Provide the (x, y) coordinate of the cell's center where the given text is located.  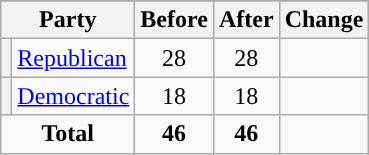
Republican (74, 58)
After (246, 20)
Democratic (74, 96)
Before (174, 20)
Change (324, 20)
Party (68, 20)
Total (68, 134)
